Return the [X, Y] coordinate for the center point of the cell that contains the specified text.  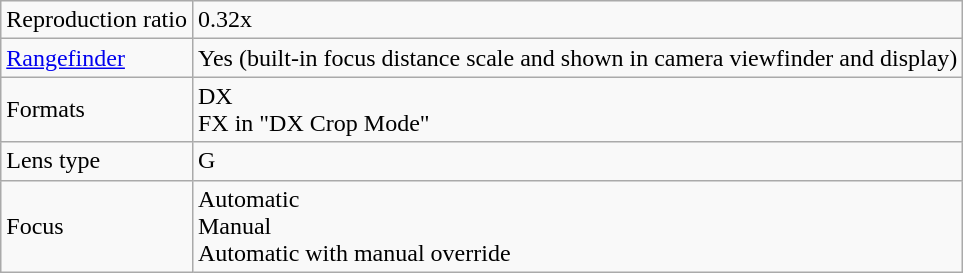
DXFX in "DX Crop Mode" [577, 110]
AutomaticManualAutomatic with manual override [577, 226]
Reproduction ratio [97, 20]
Focus [97, 226]
Rangefinder [97, 58]
Formats [97, 110]
Lens type [97, 161]
Yes (built-in focus distance scale and shown in camera viewfinder and display) [577, 58]
0.32x [577, 20]
G [577, 161]
